Pinpoint the cell where the given text exists, returning its [X, Y] midpoint coordinate. 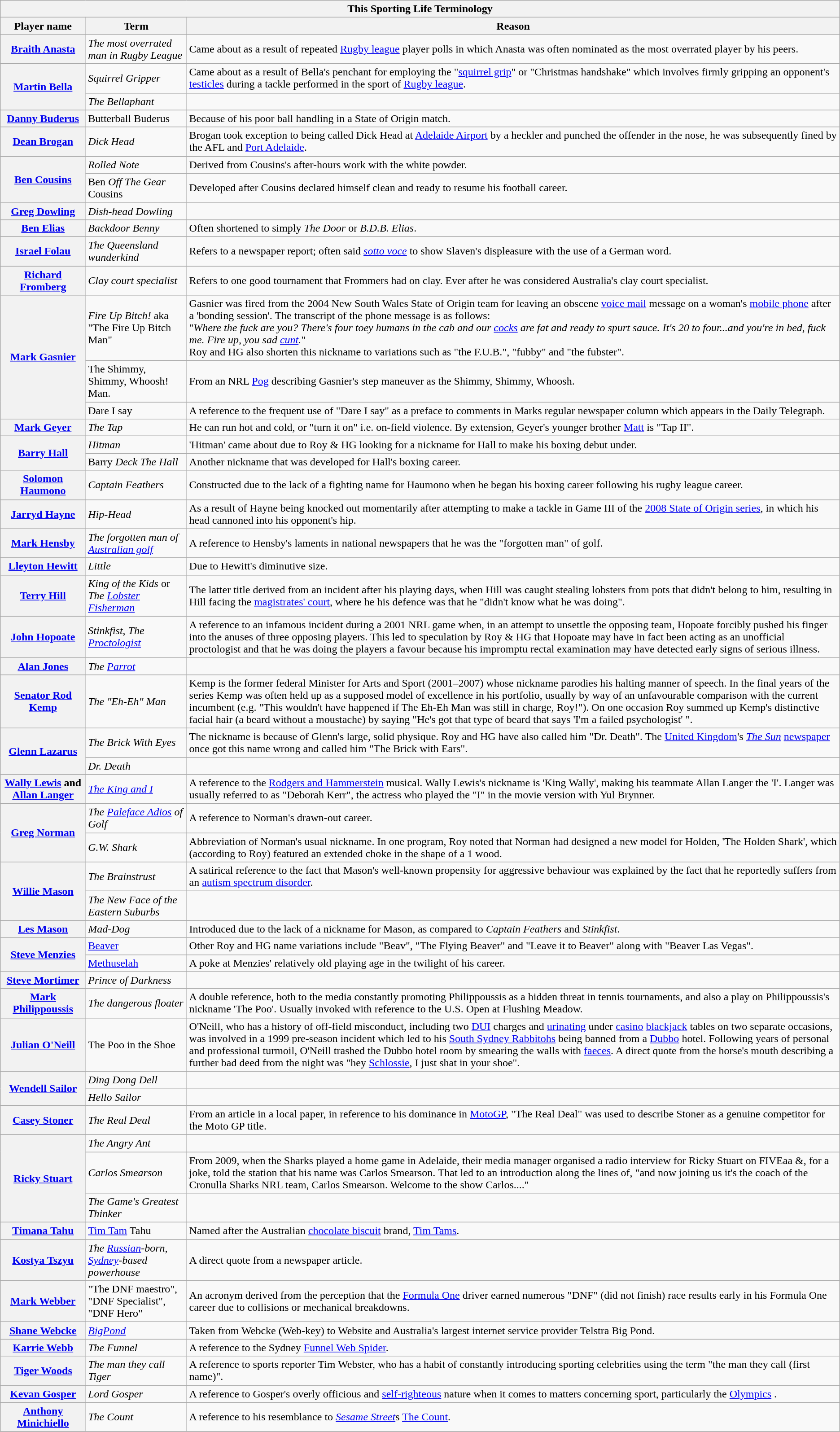
A reference to Gosper's overly officious and self-righteous nature when it comes to matters concerning sport, particularly the Olympics . [513, 1394]
Danny Buderus [43, 118]
Methuselah [136, 963]
Ben Off The Gear Cousins [136, 188]
Lleyton Hewitt [43, 566]
Wendell Sailor [43, 1088]
Clay court specialist [136, 280]
A reference to his resemblance to Sesame Streets The Count. [513, 1417]
Shane Webcke [43, 1331]
The most overrated man in Rugby League [136, 49]
The man they call Tiger [136, 1371]
Julian O'Neill [43, 1045]
A reference to the frequent use of "Dare I say" as a preface to comments in Marks regular newspaper column which appears in the Daily Telegraph. [513, 411]
Butterball Buderus [136, 118]
Wally Lewis and Allan Langer [43, 789]
King of the Kids or The Lobster Fisherman [136, 596]
The New Face of the Eastern Suburbs [136, 906]
Refers to one good tournament that Frommers had on clay. Ever after he was considered Australia's clay court specialist. [513, 280]
Glenn Lazarus [43, 751]
Fire Up Bitch! aka "The Fire Up Bitch Man" [136, 328]
Captain Feathers [136, 485]
Greg Norman [43, 833]
Introduced due to the lack of a nickname for Mason, as compared to Captain Feathers and Stinkfist. [513, 929]
G.W. Shark [136, 847]
The forgotten man of Australian golf [136, 543]
The Paleface Adios of Golf [136, 819]
Barry Hall [43, 453]
The Tap [136, 428]
Named after the Australian chocolate biscuit brand, Tim Tams. [513, 1231]
The King and I [136, 789]
Carlos Smearson [136, 1172]
Prince of Darkness [136, 980]
Martin Bella [43, 87]
Another nickname that was developed for Hall's boxing career. [513, 462]
Backdoor Benny [136, 228]
'Hitman' came about due to Roy & HG looking for a nickname for Hall to make his boxing debut under. [513, 445]
Israel Folau [43, 251]
Little [136, 566]
Mad-Dog [136, 929]
Richard Fromberg [43, 280]
Les Mason [43, 929]
Dean Brogan [43, 142]
Developed after Cousins declared himself clean and ready to resume his football career. [513, 188]
Hip-Head [136, 514]
Ben Cousins [43, 180]
Karrie Webb [43, 1348]
The "Eh-Eh" Man [136, 701]
The Queensland wunderkind [136, 251]
Dish-head Dowling [136, 211]
BigPond [136, 1331]
The Count [136, 1417]
Hitman [136, 445]
Lord Gosper [136, 1394]
The Parrot [136, 666]
Dr. Death [136, 766]
The Russian-born, Sydney-based powerhouse [136, 1260]
Ricky Stuart [43, 1178]
Braith Anasta [43, 49]
Dare I say [136, 411]
Reason [513, 26]
Refers to a newspaper report; often said sotto voce to show Slaven's displeasure with the use of a German word. [513, 251]
Other Roy and HG name variations include "Beav", "The Flying Beaver" and "Leave it to Beaver" along with "Beaver Las Vegas". [513, 946]
Because of his poor ball handling in a State of Origin match. [513, 118]
Hello Sailor [136, 1097]
Taken from Webcke (Web-key) to Website and Australia's largest internet service provider Telstra Big Pond. [513, 1331]
"The DNF maestro", "DNF Specialist", "DNF Hero" [136, 1301]
Solomon Haumono [43, 485]
Came about as a result of repeated Rugby league player polls in which Anasta was often nominated as the most overrated player by his peers. [513, 49]
Mark Hensby [43, 543]
Player name [43, 26]
Barry Deck The Hall [136, 462]
This Sporting Life Terminology [420, 9]
Ben Elias [43, 228]
A direct quote from a newspaper article. [513, 1260]
The Brainstrust [136, 877]
Mark Gasnier [43, 357]
Terry Hill [43, 596]
Mark Webber [43, 1301]
Ding Dong Dell [136, 1080]
Derived from Cousins's after-hours work with the white powder. [513, 165]
A reference to the Sydney Funnel Web Spider. [513, 1348]
The Brick With Eyes [136, 742]
Greg Dowling [43, 211]
Casey Stoner [43, 1120]
The Real Deal [136, 1120]
The Game's Greatest Thinker [136, 1208]
Constructed due to the lack of a fighting name for Haumono when he began his boxing career following his rugby league career. [513, 485]
Squirrel Gripper [136, 78]
Willie Mason [43, 891]
Dick Head [136, 142]
Often shortened to simply The Door or B.D.B. Elias. [513, 228]
Timana Tahu [43, 1231]
John Hopoate [43, 637]
Stinkfist, The Proctologist [136, 637]
Kevan Gosper [43, 1394]
Term [136, 26]
The Angry Ant [136, 1143]
Mark Philippoussis [43, 1003]
The Bellaphant [136, 101]
The Shimmy, Shimmy, Whoosh! Man. [136, 381]
Kostya Tszyu [43, 1260]
Steve Menzies [43, 955]
Tim Tam Tahu [136, 1231]
Beaver [136, 946]
From an NRL Pog describing Gasnier's step maneuver as the Shimmy, Shimmy, Whoosh. [513, 381]
A poke at Menzies' relatively old playing age in the twilight of his career. [513, 963]
Steve Mortimer [43, 980]
He can run hot and cold, or "turn it on" i.e. on-field violence. By extension, Geyer's younger brother Matt is "Tap II". [513, 428]
Jarryd Hayne [43, 514]
Mark Geyer [43, 428]
Rolled Note [136, 165]
Due to Hewitt's diminutive size. [513, 566]
Senator Rod Kemp [43, 701]
Tiger Woods [43, 1371]
Anthony Minichiello [43, 1417]
The dangerous floater [136, 1003]
The Funnel [136, 1348]
A reference to Norman's drawn-out career. [513, 819]
The Poo in the Shoe [136, 1045]
Alan Jones [43, 666]
A reference to Hensby's laments in national newspapers that he was the "forgotten man" of golf. [513, 543]
